Output the (x, y) coordinate of the center of the cell containing the given text.  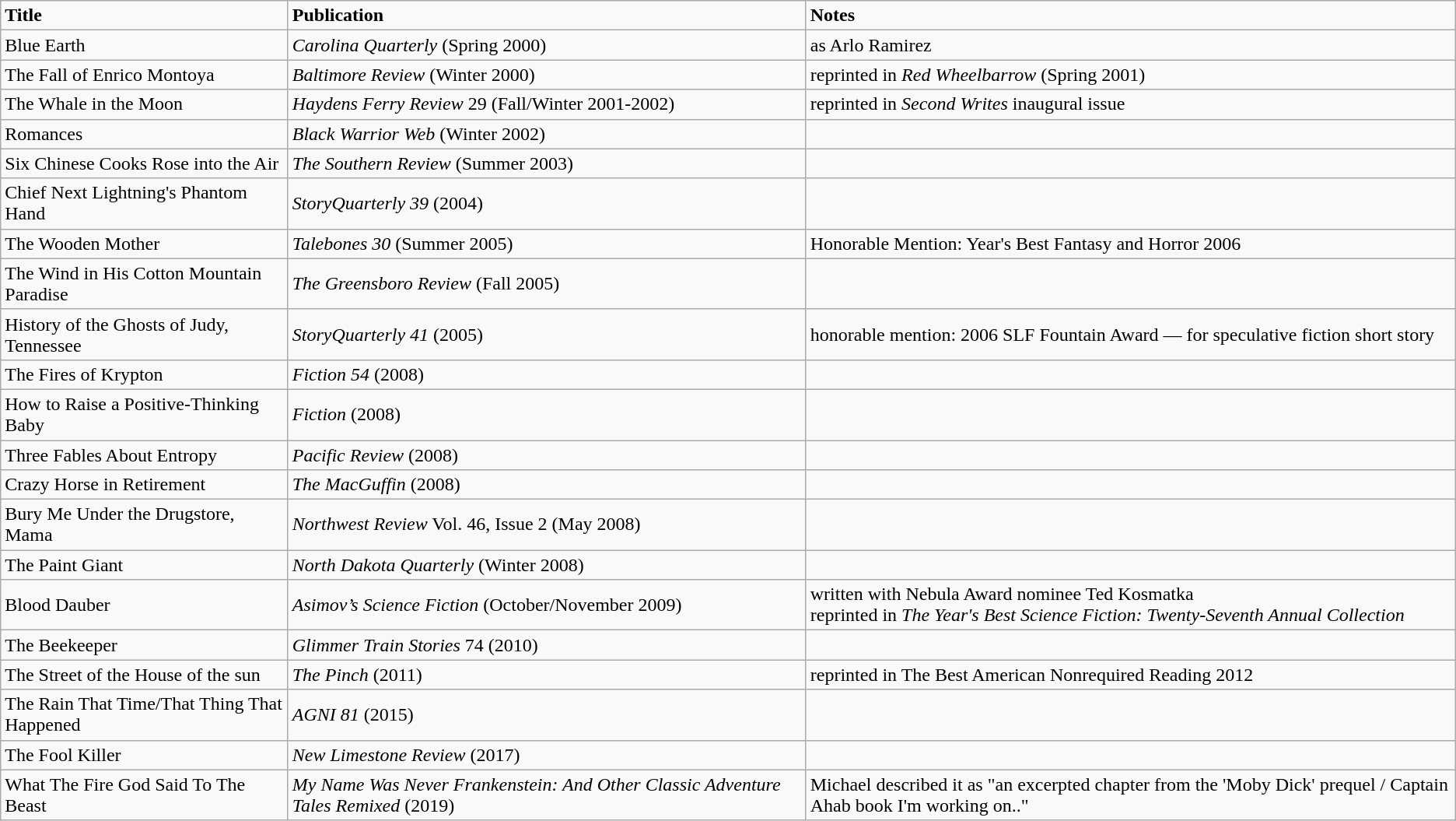
The Street of the House of the sun (145, 675)
Three Fables About Entropy (145, 455)
Fiction (2008) (547, 414)
Blue Earth (145, 45)
History of the Ghosts of Judy, Tennessee (145, 335)
Black Warrior Web (Winter 2002) (547, 134)
The Fool Killer (145, 755)
How to Raise a Positive-Thinking Baby (145, 414)
Six Chinese Cooks Rose into the Air (145, 163)
The Fires of Krypton (145, 374)
The Pinch (2011) (547, 675)
Publication (547, 16)
StoryQuarterly 39 (2004) (547, 204)
The Wind in His Cotton Mountain Paradise (145, 283)
Title (145, 16)
Baltimore Review (Winter 2000) (547, 75)
reprinted in Red Wheelbarrow (Spring 2001) (1131, 75)
Northwest Review Vol. 46, Issue 2 (May 2008) (547, 525)
Blood Dauber (145, 605)
The Paint Giant (145, 565)
New Limestone Review (2017) (547, 755)
The Rain That Time/That Thing That Happened (145, 714)
The Greensboro Review (Fall 2005) (547, 283)
The Fall of Enrico Montoya (145, 75)
Fiction 54 (2008) (547, 374)
Talebones 30 (Summer 2005) (547, 244)
The MacGuffin (2008) (547, 485)
Bury Me Under the Drugstore, Mama (145, 525)
written with Nebula Award nominee Ted Kosmatkareprinted in The Year's Best Science Fiction: Twenty-Seventh Annual Collection (1131, 605)
as Arlo Ramirez (1131, 45)
Pacific Review (2008) (547, 455)
The Whale in the Moon (145, 104)
reprinted in Second Writes inaugural issue (1131, 104)
Honorable Mention: Year's Best Fantasy and Horror 2006 (1131, 244)
Haydens Ferry Review 29 (Fall/Winter 2001-2002) (547, 104)
The Southern Review (Summer 2003) (547, 163)
Notes (1131, 16)
Carolina Quarterly (Spring 2000) (547, 45)
honorable mention: 2006 SLF Fountain Award — for speculative fiction short story (1131, 335)
The Wooden Mother (145, 244)
North Dakota Quarterly (Winter 2008) (547, 565)
What The Fire God Said To The Beast (145, 795)
AGNI 81 (2015) (547, 714)
My Name Was Never Frankenstein: And Other Classic Adventure Tales Remixed (2019) (547, 795)
StoryQuarterly 41 (2005) (547, 335)
Asimov’s Science Fiction (October/November 2009) (547, 605)
Glimmer Train Stories 74 (2010) (547, 645)
reprinted in The Best American Nonrequired Reading 2012 (1131, 675)
Romances (145, 134)
Michael described it as "an excerpted chapter from the 'Moby Dick' prequel / Captain Ahab book I'm working on.." (1131, 795)
The Beekeeper (145, 645)
Crazy Horse in Retirement (145, 485)
Chief Next Lightning's Phantom Hand (145, 204)
